Locate the cell with the specified text and output its [x, y] center coordinate. 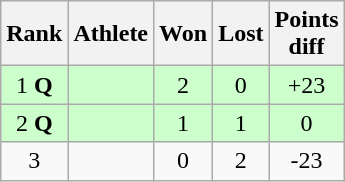
Lost [241, 34]
Won [184, 34]
Rank [34, 34]
Pointsdiff [306, 34]
-23 [306, 161]
2 Q [34, 123]
+23 [306, 85]
Athlete [111, 34]
1 Q [34, 85]
3 [34, 161]
